Search for the cell housing the specified text and yield its [x, y] center coordinate. 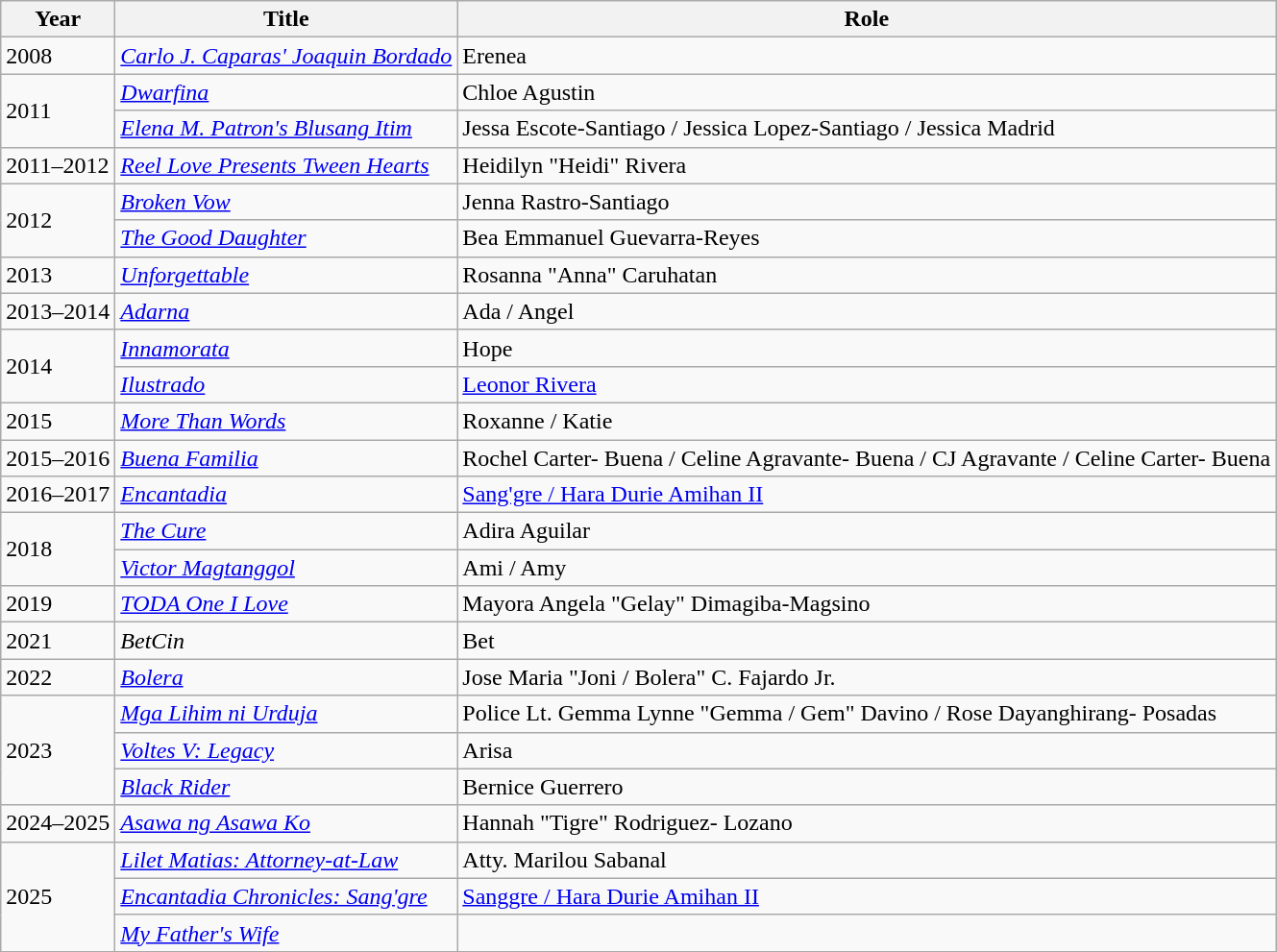
2013–2014 [58, 311]
Bernice Guerrero [867, 787]
Mayora Angela "Gelay" Dimagiba-Magsino [867, 604]
Elena M. Patron's Blusang Itim [286, 129]
2023 [58, 750]
Hannah "Tigre" Rodriguez- Lozano [867, 823]
Police Lt. Gemma Lynne "Gemma / Gem" Davino / Rose Dayanghirang- Posadas [867, 714]
Dwarfina [286, 92]
Asawa ng Asawa Ko [286, 823]
2022 [58, 677]
TODA One I Love [286, 604]
The Good Daughter [286, 238]
Role [867, 19]
2011 [58, 110]
Ami / Amy [867, 568]
Reel Love Presents Tween Hearts [286, 165]
Buena Familia [286, 458]
2015 [58, 421]
More Than Words [286, 421]
Title [286, 19]
Rosanna "Anna" Caruhatan [867, 275]
2013 [58, 275]
Mga Lihim ni Urduja [286, 714]
Bolera [286, 677]
The Cure [286, 531]
Erenea [867, 56]
Lilet Matias: Attorney-at-Law [286, 860]
BetCin [286, 641]
My Father's Wife [286, 933]
Victor Magtanggol [286, 568]
Roxanne / Katie [867, 421]
Unforgettable [286, 275]
2016–2017 [58, 495]
Bet [867, 641]
Adarna [286, 311]
2011–2012 [58, 165]
Heidilyn "Heidi" Rivera [867, 165]
Arisa [867, 750]
2024–2025 [58, 823]
Encantadia Chronicles: Sang'gre [286, 896]
Leonor Rivera [867, 384]
2025 [58, 896]
Jose Maria "Joni / Bolera" C. Fajardo Jr. [867, 677]
Jenna Rastro-Santiago [867, 202]
Ada / Angel [867, 311]
Voltes V: Legacy [286, 750]
Innamorata [286, 348]
Broken Vow [286, 202]
2019 [58, 604]
2014 [58, 366]
2021 [58, 641]
2012 [58, 220]
Carlo J. Caparas' Joaquin Bordado [286, 56]
Bea Emmanuel Guevarra-Reyes [867, 238]
Year [58, 19]
Hope [867, 348]
Chloe Agustin [867, 92]
2018 [58, 549]
Atty. Marilou Sabanal [867, 860]
Encantadia [286, 495]
Adira Aguilar [867, 531]
2008 [58, 56]
Sanggre / Hara Durie Amihan II [867, 896]
2015–2016 [58, 458]
Black Rider [286, 787]
Rochel Carter- Buena / Celine Agravante- Buena / CJ Agravante / Celine Carter- Buena [867, 458]
Jessa Escote-Santiago / Jessica Lopez-Santiago / Jessica Madrid [867, 129]
Ilustrado [286, 384]
Sang'gre / Hara Durie Amihan II [867, 495]
